Detect which cell encompasses the target text, then output its [X, Y] center coordinate. 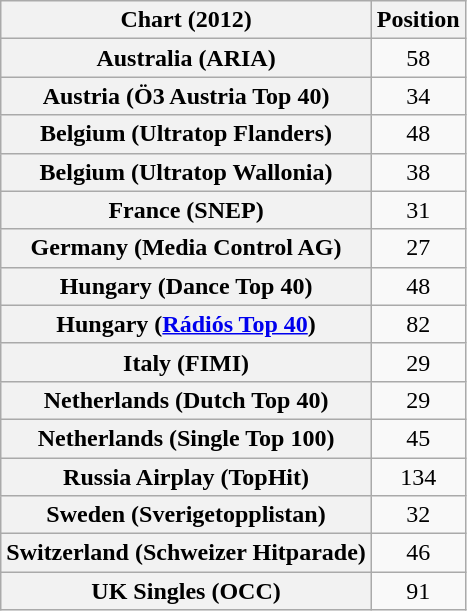
Hungary (Dance Top 40) [186, 286]
Germany (Media Control AG) [186, 248]
82 [418, 324]
31 [418, 210]
91 [418, 591]
Belgium (Ultratop Flanders) [186, 134]
46 [418, 553]
Netherlands (Single Top 100) [186, 438]
34 [418, 96]
France (SNEP) [186, 210]
Hungary (Rádiós Top 40) [186, 324]
45 [418, 438]
Chart (2012) [186, 20]
Russia Airplay (TopHit) [186, 477]
58 [418, 58]
27 [418, 248]
Position [418, 20]
134 [418, 477]
38 [418, 172]
UK Singles (OCC) [186, 591]
32 [418, 515]
Austria (Ö3 Austria Top 40) [186, 96]
Sweden (Sverigetopplistan) [186, 515]
Switzerland (Schweizer Hitparade) [186, 553]
Belgium (Ultratop Wallonia) [186, 172]
Australia (ARIA) [186, 58]
Italy (FIMI) [186, 362]
Netherlands (Dutch Top 40) [186, 400]
